Return [x, y] of the center of cell containing provided text 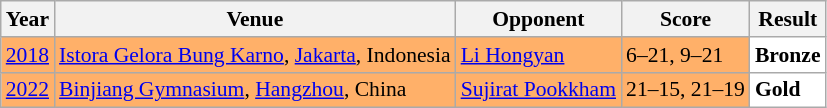
Gold [788, 90]
Li Hongyan [538, 55]
Score [686, 19]
2022 [28, 90]
Opponent [538, 19]
21–15, 21–19 [686, 90]
Binjiang Gymnasium, Hangzhou, China [255, 90]
Istora Gelora Bung Karno, Jakarta, Indonesia [255, 55]
Year [28, 19]
6–21, 9–21 [686, 55]
Sujirat Pookkham [538, 90]
Result [788, 19]
Bronze [788, 55]
Venue [255, 19]
2018 [28, 55]
